Identify which cell holds the provided text, then report its [X, Y] central coordinate. 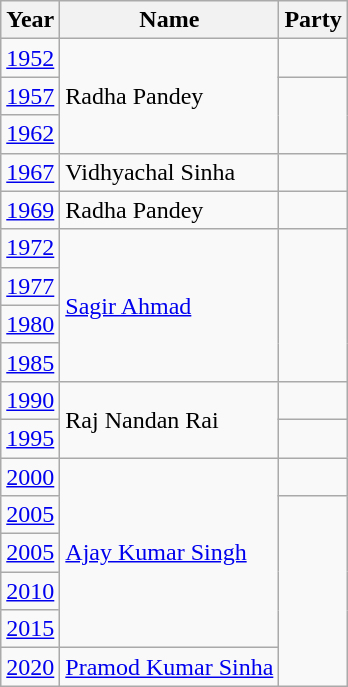
1969 [30, 210]
Party [313, 20]
1952 [30, 58]
Year [30, 20]
2010 [30, 591]
1985 [30, 362]
1972 [30, 248]
2015 [30, 629]
Name [170, 20]
Raj Nandan Rai [170, 419]
Ajay Kumar Singh [170, 553]
1990 [30, 400]
1962 [30, 134]
1957 [30, 96]
Vidhyachal Sinha [170, 172]
1995 [30, 438]
2020 [30, 667]
1977 [30, 286]
Sagir Ahmad [170, 305]
Pramod Kumar Sinha [170, 667]
1967 [30, 172]
1980 [30, 324]
2000 [30, 477]
